Scan for the cell matching the given text and deliver its (x, y) coordinate at center. 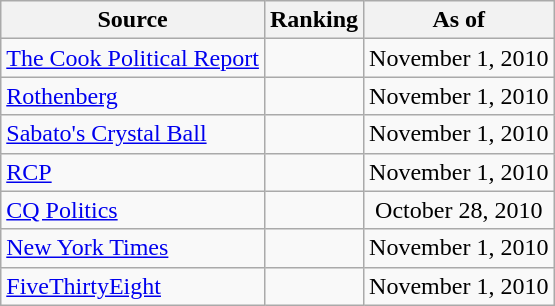
October 28, 2010 (459, 210)
Sabato's Crystal Ball (133, 134)
As of (459, 20)
RCP (133, 172)
The Cook Political Report (133, 58)
Ranking (314, 20)
Source (133, 20)
CQ Politics (133, 210)
Rothenberg (133, 96)
FiveThirtyEight (133, 286)
New York Times (133, 248)
